Return the [x, y] coordinate for the center point of the cell that contains the specified text.  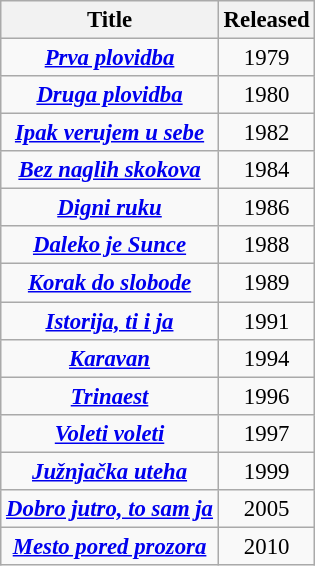
2005 [266, 509]
Druga plovidba [110, 95]
1991 [266, 321]
1996 [266, 396]
Ipak verujem u sebe [110, 133]
1989 [266, 283]
Korak do slobode [110, 283]
Title [110, 20]
1997 [266, 433]
Digni ruku [110, 208]
1999 [266, 471]
Trinaest [110, 396]
Bez naglih skokova [110, 170]
Released [266, 20]
1988 [266, 245]
Prva plovidba [110, 58]
1986 [266, 208]
Daleko je Sunce [110, 245]
Istorija, ti i ja [110, 321]
1980 [266, 95]
Voleti voleti [110, 433]
2010 [266, 546]
1982 [266, 133]
Karavan [110, 358]
1979 [266, 58]
Južnjačka uteha [110, 471]
1984 [266, 170]
Mesto pored prozora [110, 546]
Dobro jutro, to sam ja [110, 509]
1994 [266, 358]
